Find where the given text appears and provide that cell's center as [x, y] coordinate. 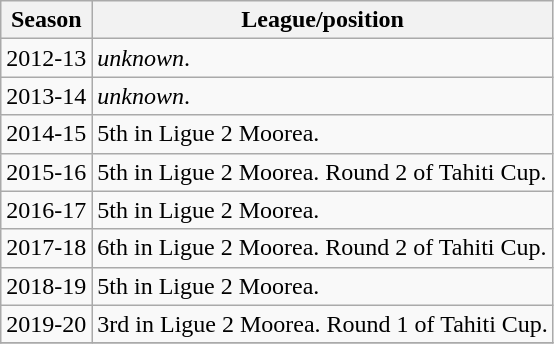
2019-20 [46, 324]
2013-14 [46, 96]
2014-15 [46, 134]
3rd in Ligue 2 Moorea. Round 1 of Tahiti Cup. [323, 324]
League/position [323, 20]
5th in Ligue 2 Moorea. Round 2 of Tahiti Cup. [323, 172]
2015-16 [46, 172]
2016-17 [46, 210]
2018-19 [46, 286]
2012-13 [46, 58]
Season [46, 20]
2017-18 [46, 248]
6th in Ligue 2 Moorea. Round 2 of Tahiti Cup. [323, 248]
